Provide the [x, y] coordinate of the cell's center where the given text is located.  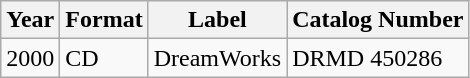
Year [30, 20]
Catalog Number [378, 20]
DreamWorks [217, 58]
2000 [30, 58]
Label [217, 20]
CD [104, 58]
DRMD 450286 [378, 58]
Format [104, 20]
